Pinpoint the cell where the given text exists, returning its (X, Y) midpoint coordinate. 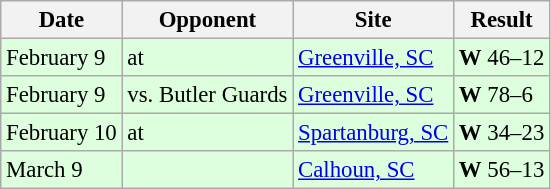
W 56–13 (502, 170)
Opponent (208, 20)
March 9 (62, 170)
Date (62, 20)
February 10 (62, 133)
vs. Butler Guards (208, 95)
Calhoun, SC (374, 170)
Site (374, 20)
W 46–12 (502, 58)
Spartanburg, SC (374, 133)
Result (502, 20)
W 34–23 (502, 133)
W 78–6 (502, 95)
